Find where the given text appears and provide that cell's center as (X, Y) coordinate. 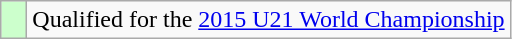
Qualified for the 2015 U21 World Championship (268, 20)
